Scan for the cell matching the given text and deliver its (X, Y) coordinate at center. 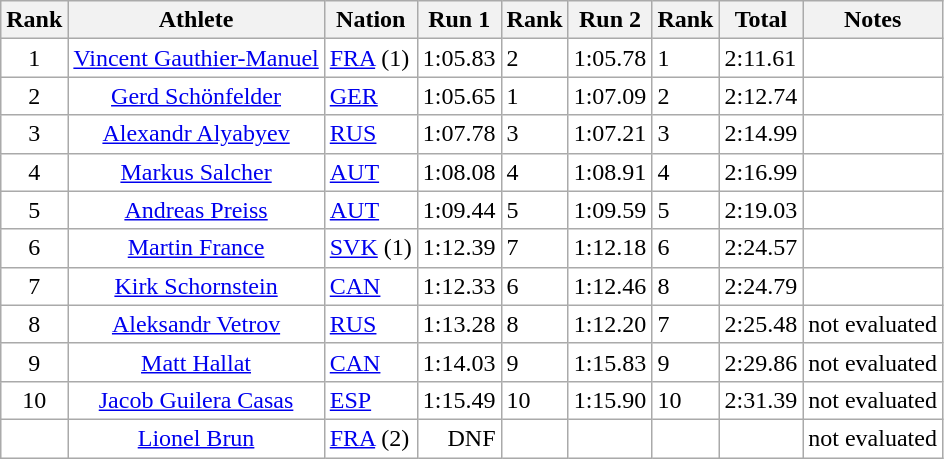
1:15.90 (610, 400)
ESP (370, 400)
1:05.65 (459, 96)
1:12.33 (459, 286)
1:05.78 (610, 58)
1:15.49 (459, 400)
FRA (2) (370, 438)
1:05.83 (459, 58)
2:25.48 (761, 324)
1:14.03 (459, 362)
2:31.39 (761, 400)
Notes (873, 20)
Athlete (196, 20)
2:24.57 (761, 248)
FRA (1) (370, 58)
1:07.78 (459, 134)
1:07.09 (610, 96)
Gerd Schönfelder (196, 96)
1:08.91 (610, 172)
Jacob Guilera Casas (196, 400)
2:16.99 (761, 172)
2:29.86 (761, 362)
1:07.21 (610, 134)
Matt Hallat (196, 362)
Aleksandr Vetrov (196, 324)
1:12.20 (610, 324)
1:09.44 (459, 210)
1:09.59 (610, 210)
Nation (370, 20)
SVK (1) (370, 248)
Run 1 (459, 20)
1:12.18 (610, 248)
Andreas Preiss (196, 210)
Vincent Gauthier-Manuel (196, 58)
Markus Salcher (196, 172)
Alexandr Alyabyev (196, 134)
Martin France (196, 248)
Total (761, 20)
Kirk Schornstein (196, 286)
1:12.46 (610, 286)
GER (370, 96)
1:12.39 (459, 248)
Lionel Brun (196, 438)
DNF (459, 438)
Run 2 (610, 20)
1:15.83 (610, 362)
2:19.03 (761, 210)
1:08.08 (459, 172)
1:13.28 (459, 324)
2:24.79 (761, 286)
2:14.99 (761, 134)
2:12.74 (761, 96)
2:11.61 (761, 58)
